Detect which cell encompasses the target text, then output its (x, y) center coordinate. 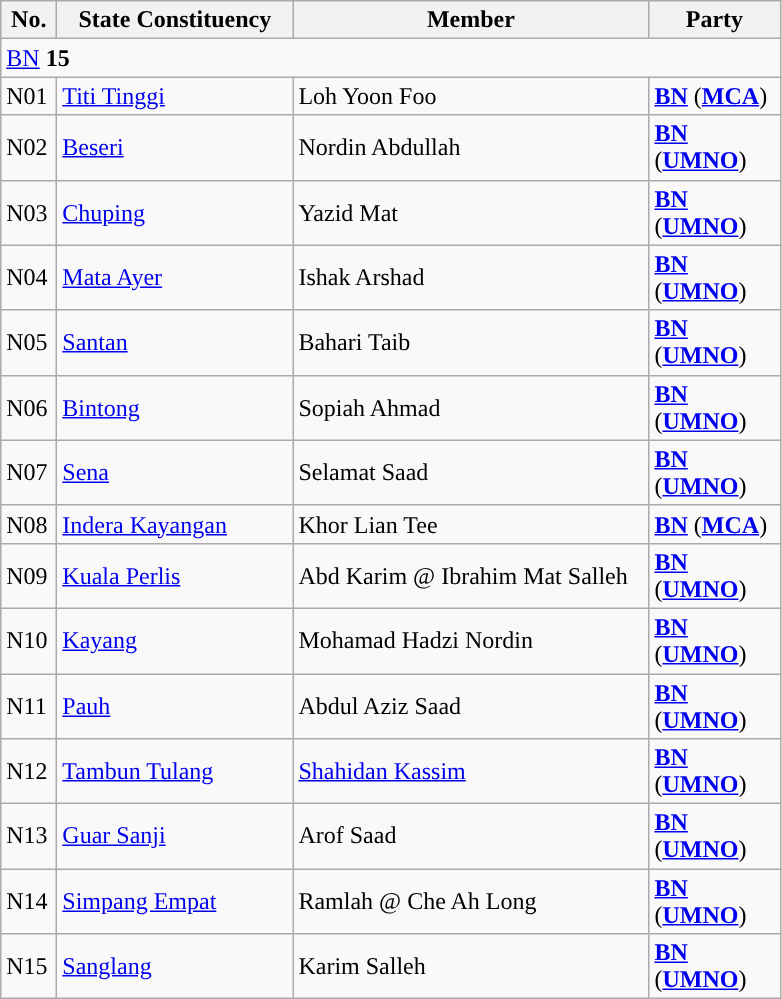
N08 (29, 524)
Kuala Perlis (175, 576)
Guar Sanji (175, 836)
Loh Yoon Foo (471, 96)
Tambun Tulang (175, 772)
Simpang Empat (175, 902)
N14 (29, 902)
Ramlah @ Che Ah Long (471, 902)
Titi Tinggi (175, 96)
Bahari Taib (471, 342)
Indera Kayangan (175, 524)
Abdul Aziz Saad (471, 706)
Beseri (175, 148)
Pauh (175, 706)
N04 (29, 278)
Chuping (175, 212)
N13 (29, 836)
No. (29, 20)
Selamat Saad (471, 472)
Nordin Abdullah (471, 148)
Sanglang (175, 966)
Kayang (175, 640)
N05 (29, 342)
Party (714, 20)
Mata Ayer (175, 278)
State Constituency (175, 20)
Khor Lian Tee (471, 524)
N11 (29, 706)
Member (471, 20)
Ishak Arshad (471, 278)
BN 15 (390, 58)
N15 (29, 966)
Sopiah Ahmad (471, 408)
Mohamad Hadzi Nordin (471, 640)
N02 (29, 148)
N09 (29, 576)
N10 (29, 640)
Sena (175, 472)
Arof Saad (471, 836)
N01 (29, 96)
N06 (29, 408)
Karim Salleh (471, 966)
Yazid Mat (471, 212)
N03 (29, 212)
Abd Karim @ Ibrahim Mat Salleh (471, 576)
Bintong (175, 408)
Santan (175, 342)
N12 (29, 772)
Shahidan Kassim (471, 772)
N07 (29, 472)
